From the cell containing the given text, extract its center point as [X, Y] coordinate. 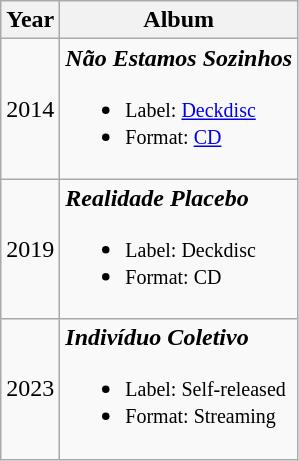
Album [179, 20]
2023 [30, 389]
Indivíduo ColetivoLabel: Self-releasedFormat: Streaming [179, 389]
Year [30, 20]
2019 [30, 249]
Não Estamos SozinhosLabel: DeckdiscFormat: CD [179, 109]
2014 [30, 109]
Realidade PlaceboLabel: DeckdiscFormat: CD [179, 249]
